Search for the cell housing the specified text and yield its (x, y) center coordinate. 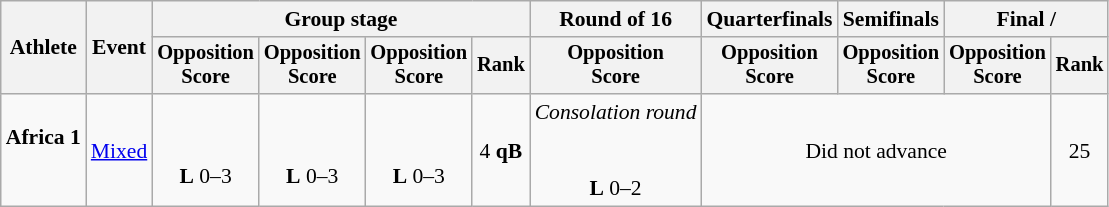
Final / (1026, 19)
Semifinals (892, 19)
Mixed (119, 150)
25 (1080, 150)
Quarterfinals (770, 19)
Athlete (44, 48)
Consolation roundL 0–2 (616, 150)
Group stage (340, 19)
Did not advance (876, 150)
4 qB (501, 150)
Event (119, 48)
Africa 1 (44, 150)
Round of 16 (616, 19)
